Return [X, Y] of the center of cell containing provided text 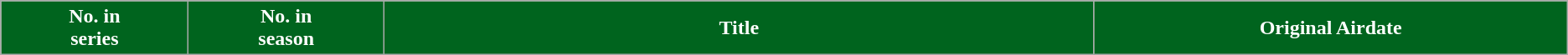
No. inseason [286, 28]
Title [739, 28]
Original Airdate [1330, 28]
No. inseries [95, 28]
